Locate the cell with the specified text and output its (X, Y) center coordinate. 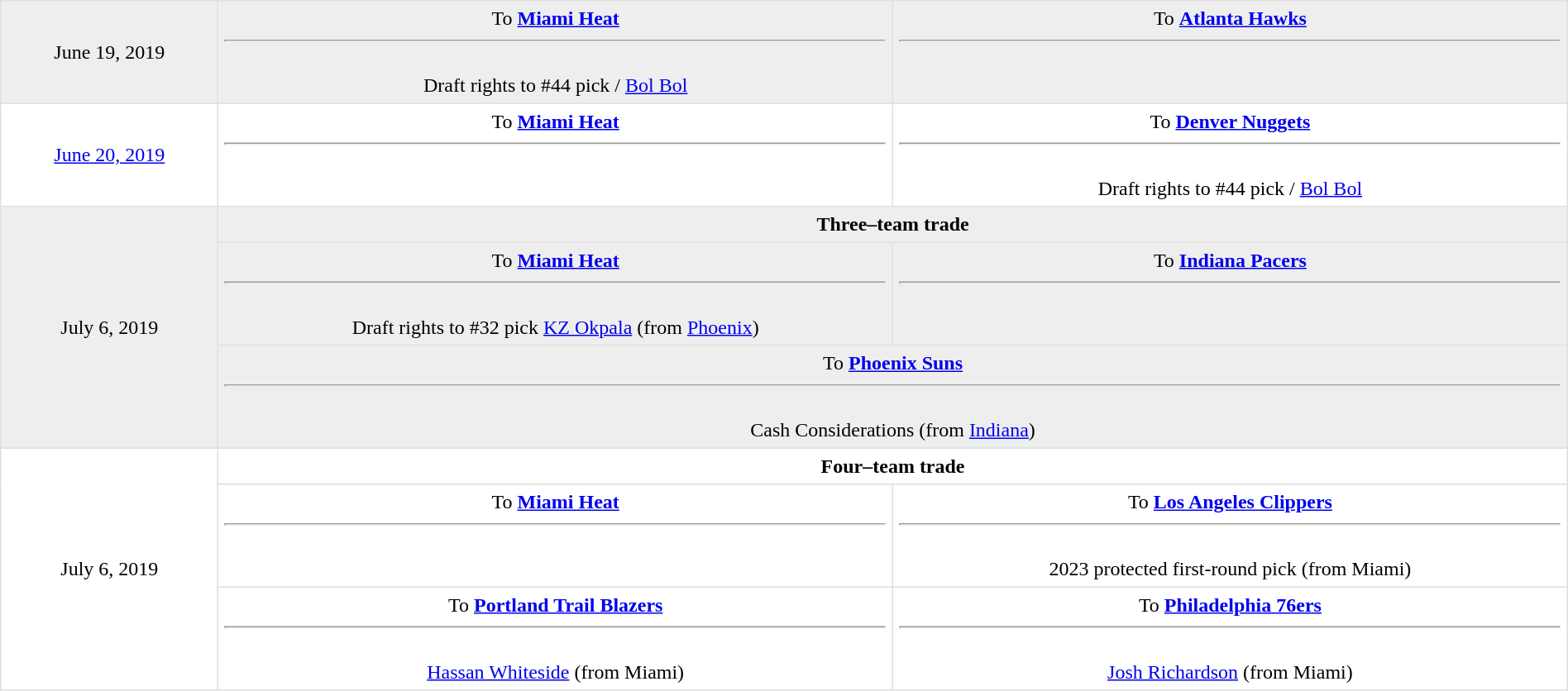
To Los Angeles Clippers2023 protected first-round pick (from Miami) (1231, 536)
June 20, 2019 (109, 155)
To Miami HeatDraft rights to #32 pick KZ Okpala (from Phoenix) (556, 293)
To Atlanta Hawks (1231, 52)
June 19, 2019 (109, 52)
To Portland Trail Blazers Hassan Whiteside (from Miami) (556, 638)
To Phoenix SunsCash Considerations (from Indiana) (893, 397)
Four–team trade (893, 466)
To Indiana Pacers (1231, 293)
To Denver NuggetsDraft rights to #44 pick / Bol Bol (1231, 155)
Three–team trade (893, 225)
To Miami HeatDraft rights to #44 pick / Bol Bol (556, 52)
To Philadelphia 76ers Josh Richardson (from Miami) (1231, 638)
